Determine the [x, y] coordinate at the center of the cell enclosing the given text.  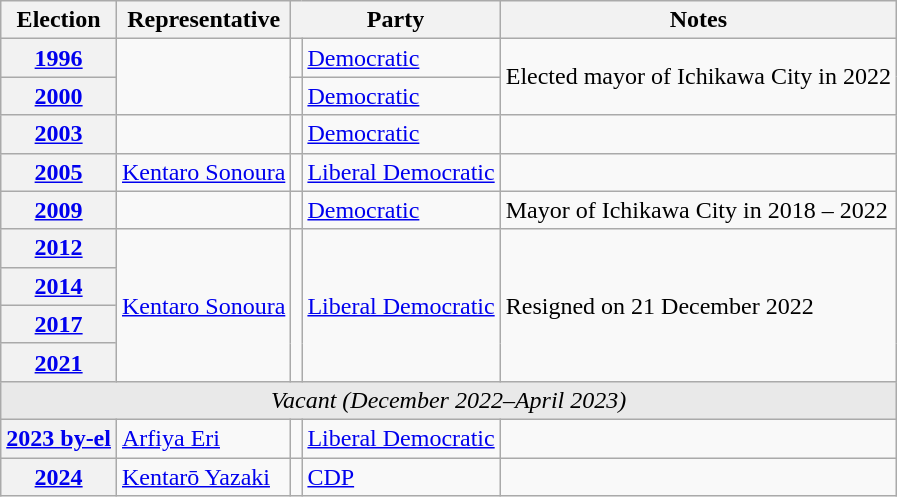
2012 [59, 248]
Notes [698, 20]
Party [396, 20]
CDP [401, 477]
1996 [59, 58]
2009 [59, 210]
2017 [59, 324]
Mayor of Ichikawa City in 2018 – 2022 [698, 210]
2005 [59, 172]
Arfiya Eri [203, 438]
Resigned on 21 December 2022 [698, 305]
2024 [59, 477]
Elected mayor of Ichikawa City in 2022 [698, 77]
2003 [59, 134]
Election [59, 20]
Kentarō Yazaki [203, 477]
2000 [59, 96]
Vacant (December 2022–April 2023) [449, 400]
2023 by-el [59, 438]
Representative [203, 20]
2014 [59, 286]
2021 [59, 362]
